Capture the cell that displays the provided text and extract its [X, Y] central coordinate. 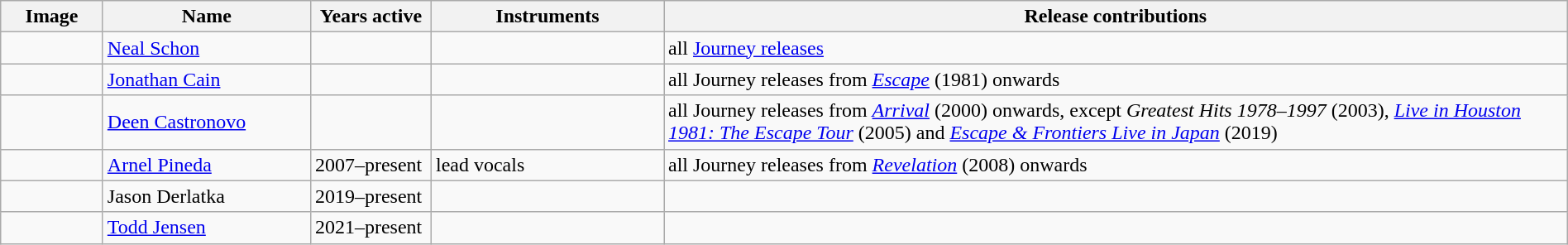
Neal Schon [207, 48]
Release contributions [1115, 17]
2007–present [370, 165]
all Journey releases from Escape (1981) onwards [1115, 79]
Arnel Pineda [207, 165]
lead vocals [547, 165]
Instruments [547, 17]
all Journey releases from Revelation (2008) onwards [1115, 165]
Jason Derlatka [207, 196]
all Journey releases [1115, 48]
Image [52, 17]
Years active [370, 17]
Deen Castronovo [207, 122]
Jonathan Cain [207, 79]
2021–present [370, 228]
Todd Jensen [207, 228]
2019–present [370, 196]
Name [207, 17]
